Return (x, y) of the center of cell containing provided text 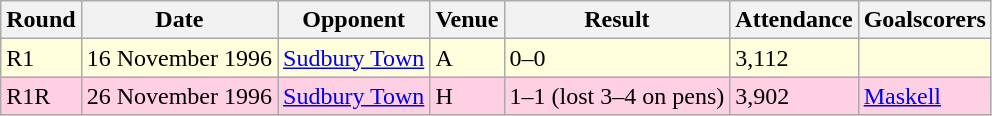
16 November 1996 (179, 58)
Round (41, 20)
H (467, 96)
Goalscorers (924, 20)
3,112 (794, 58)
Opponent (354, 20)
Attendance (794, 20)
Result (617, 20)
3,902 (794, 96)
Date (179, 20)
1–1 (lost 3–4 on pens) (617, 96)
A (467, 58)
26 November 1996 (179, 96)
R1R (41, 96)
R1 (41, 58)
Venue (467, 20)
Maskell (924, 96)
0–0 (617, 58)
